From the cell containing the given text, extract its center point as (X, Y) coordinate. 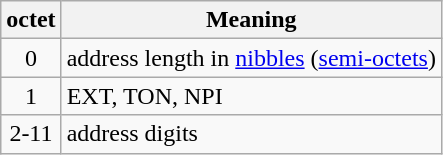
1 (31, 96)
address length in nibbles (semi-octets) (251, 58)
0 (31, 58)
octet (31, 20)
EXT, TON, NPI (251, 96)
address digits (251, 134)
Meaning (251, 20)
2-11 (31, 134)
